Search for the cell housing the specified text and yield its (X, Y) center coordinate. 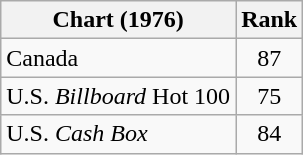
U.S. Billboard Hot 100 (118, 96)
84 (270, 134)
Chart (1976) (118, 20)
Rank (270, 20)
75 (270, 96)
Canada (118, 58)
U.S. Cash Box (118, 134)
87 (270, 58)
